Determine the [X, Y] coordinate at the center of the cell enclosing the given text.  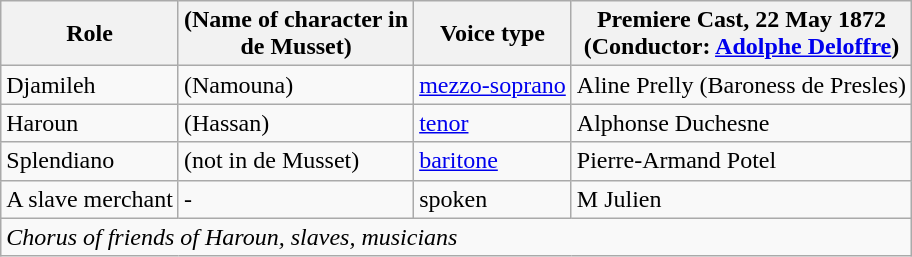
Haroun [90, 123]
(Hassan) [296, 123]
Splendiano [90, 161]
Aline Prelly (Baroness de Presles) [741, 85]
A slave merchant [90, 199]
Voice type [493, 34]
spoken [493, 199]
mezzo-soprano [493, 85]
- [296, 199]
Pierre-Armand Potel [741, 161]
Djamileh [90, 85]
(not in de Musset) [296, 161]
(Namouna) [296, 85]
(Name of character in de Musset) [296, 34]
Premiere Cast, 22 May 1872(Conductor: Adolphe Deloffre) [741, 34]
M Julien [741, 199]
tenor [493, 123]
Alphonse Duchesne [741, 123]
Chorus of friends of Haroun, slaves, musicians [456, 237]
baritone [493, 161]
Role [90, 34]
